Detect which cell encompasses the target text, then output its (x, y) center coordinate. 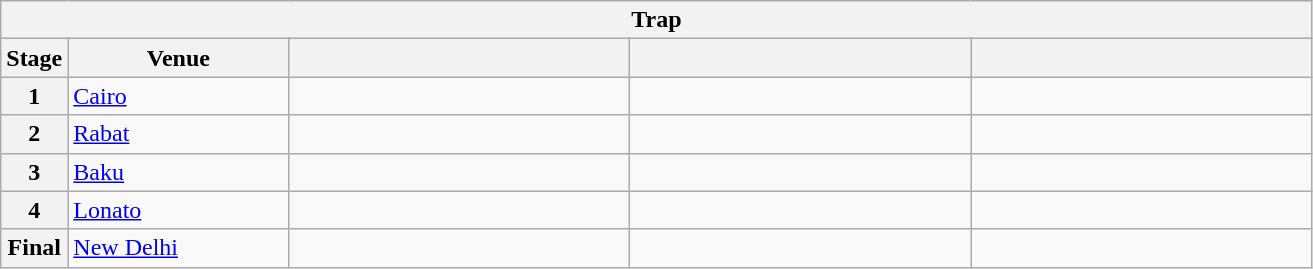
Rabat (178, 134)
Final (34, 248)
New Delhi (178, 248)
4 (34, 210)
Stage (34, 58)
3 (34, 172)
Lonato (178, 210)
1 (34, 96)
Cairo (178, 96)
Baku (178, 172)
2 (34, 134)
Venue (178, 58)
Trap (656, 20)
